Identify which cell holds the provided text, then report its (x, y) central coordinate. 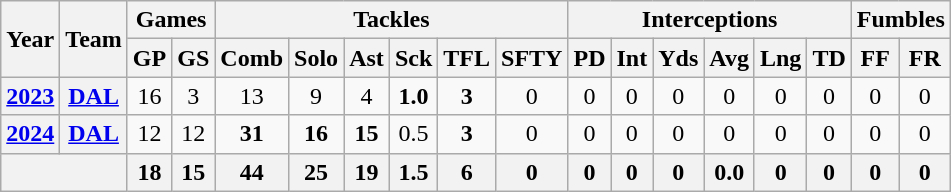
TFL (467, 58)
2023 (30, 96)
4 (367, 96)
FF (875, 58)
Ast (367, 58)
PD (590, 58)
GP (149, 58)
44 (252, 172)
Team (94, 39)
Games (170, 20)
Solo (316, 58)
9 (316, 96)
Sck (413, 58)
0.5 (413, 134)
Tackles (392, 20)
TD (829, 58)
1.0 (413, 96)
FR (924, 58)
1.5 (413, 172)
Comb (252, 58)
GS (194, 58)
Lng (780, 58)
Avg (730, 58)
Int (632, 58)
Year (30, 39)
19 (367, 172)
6 (467, 172)
SFTY (532, 58)
0.0 (730, 172)
2024 (30, 134)
Fumbles (900, 20)
18 (149, 172)
Interceptions (710, 20)
Yds (678, 58)
13 (252, 96)
31 (252, 134)
25 (316, 172)
